Capture the cell that displays the provided text and extract its (x, y) central coordinate. 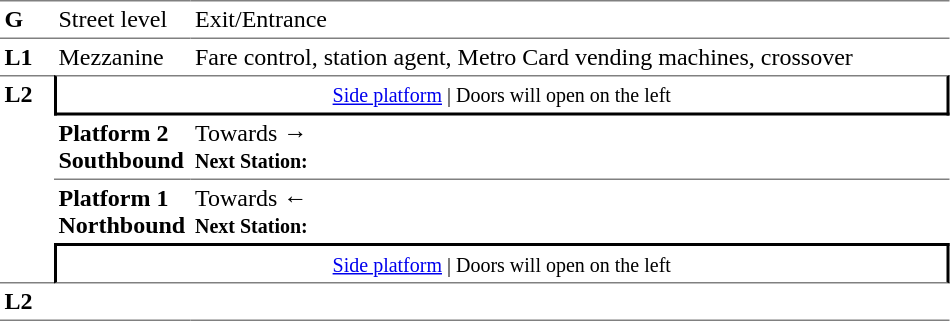
Towards → Next Station: (570, 148)
Exit/Entrance (570, 20)
Platform 2Southbound (122, 148)
L2 (27, 179)
Towards ← Next Station: (570, 212)
G (27, 20)
Street level (122, 20)
Fare control, station agent, Metro Card vending machines, crossover (570, 57)
Platform 1Northbound (122, 212)
Mezzanine (122, 57)
L1 (27, 57)
